Pinpoint the cell where the given text exists, returning its [x, y] midpoint coordinate. 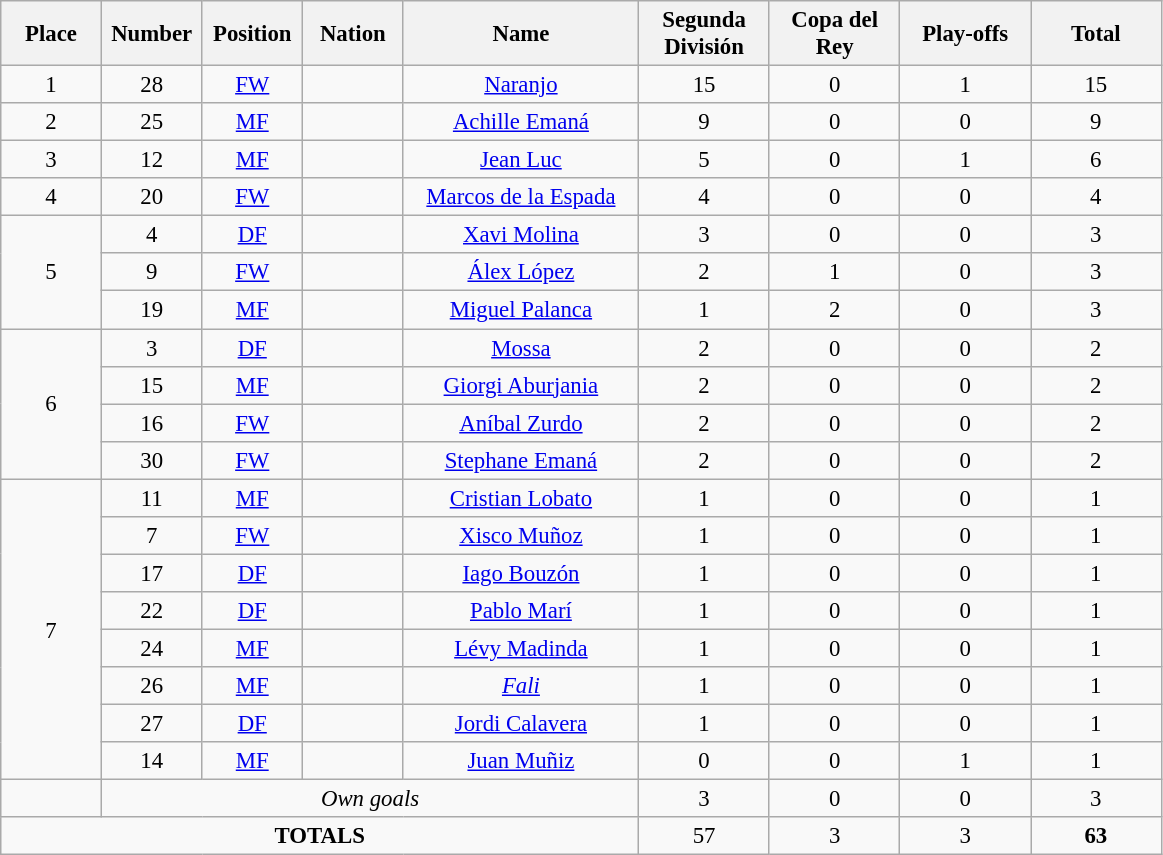
11 [152, 498]
Naranjo [521, 85]
Mossa [521, 348]
Copa del Rey [834, 34]
27 [152, 724]
24 [152, 648]
Nation [354, 34]
Jean Luc [521, 160]
Xisco Muñoz [521, 536]
Position [252, 34]
Lévy Madinda [521, 648]
63 [1096, 836]
16 [152, 423]
Cristian Lobato [521, 498]
22 [152, 611]
20 [152, 197]
Stephane Emaná [521, 460]
Pablo Marí [521, 611]
28 [152, 85]
57 [704, 836]
14 [152, 761]
19 [152, 310]
Own goals [370, 799]
Miguel Palanca [521, 310]
Segunda División [704, 34]
Juan Muñiz [521, 761]
Jordi Calavera [521, 724]
Place [52, 34]
12 [152, 160]
25 [152, 122]
17 [152, 573]
Play-offs [966, 34]
Name [521, 34]
TOTALS [320, 836]
Number [152, 34]
Xavi Molina [521, 235]
Total [1096, 34]
26 [152, 686]
Álex López [521, 273]
Achille Emaná [521, 122]
Marcos de la Espada [521, 197]
Giorgi Aburjania [521, 385]
30 [152, 460]
Fali [521, 686]
Aníbal Zurdo [521, 423]
Iago Bouzón [521, 573]
